From the cell containing the given text, extract its center point as (X, Y) coordinate. 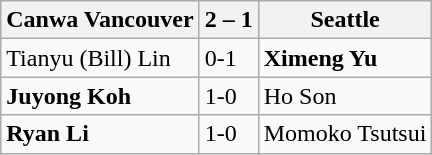
Juyong Koh (100, 96)
Ximeng Yu (345, 58)
Ho Son (345, 96)
2 – 1 (228, 20)
Seattle (345, 20)
Ryan Li (100, 134)
0-1 (228, 58)
Tianyu (Bill) Lin (100, 58)
Momoko Tsutsui (345, 134)
Canwa Vancouver (100, 20)
